Detect which cell encompasses the target text, then output its [x, y] center coordinate. 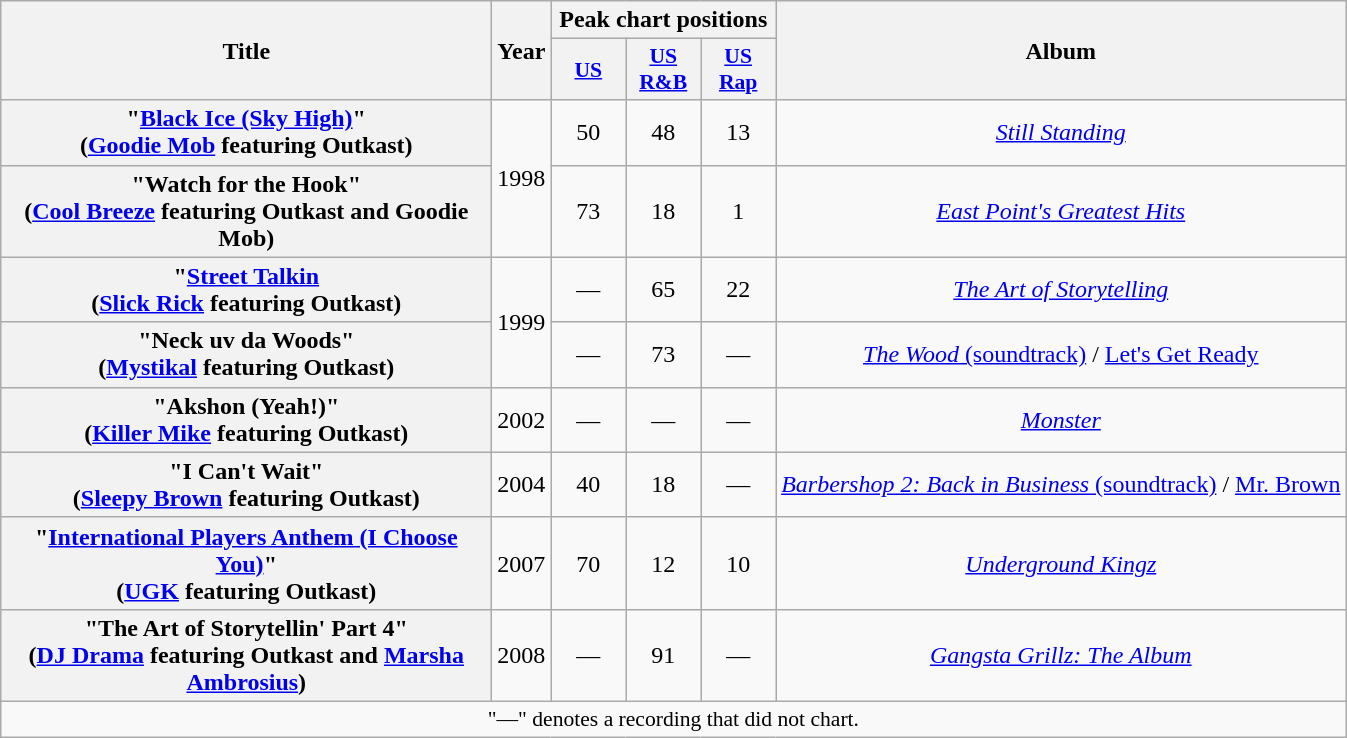
"Neck uv da Woods"(Mystikal featuring Outkast) [246, 354]
48 [664, 132]
USRap [738, 70]
"International Players Anthem (I Choose You)"(UGK featuring Outkast) [246, 563]
50 [588, 132]
70 [588, 563]
2008 [522, 655]
Year [522, 50]
1 [738, 211]
"The Art of Storytellin' Part 4"(DJ Drama featuring Outkast and Marsha Ambrosius) [246, 655]
Title [246, 50]
"—" denotes a recording that did not chart. [674, 719]
"Akshon (Yeah!)"(Killer Mike featuring Outkast) [246, 420]
The Art of Storytelling [1061, 290]
East Point's Greatest Hits [1061, 211]
Still Standing [1061, 132]
The Wood (soundtrack) / Let's Get Ready [1061, 354]
40 [588, 484]
1999 [522, 322]
13 [738, 132]
Monster [1061, 420]
USR&B [664, 70]
2002 [522, 420]
2004 [522, 484]
"I Can't Wait"(Sleepy Brown featuring Outkast) [246, 484]
US [588, 70]
65 [664, 290]
Peak chart positions [664, 20]
12 [664, 563]
"Watch for the Hook"(Cool Breeze featuring Outkast and Goodie Mob) [246, 211]
"Street Talkin(Slick Rick featuring Outkast) [246, 290]
91 [664, 655]
"Black Ice (Sky High)"(Goodie Mob featuring Outkast) [246, 132]
1998 [522, 178]
Album [1061, 50]
10 [738, 563]
Underground Kingz [1061, 563]
22 [738, 290]
Gangsta Grillz: The Album [1061, 655]
Barbershop 2: Back in Business (soundtrack) / Mr. Brown [1061, 484]
2007 [522, 563]
